From the cell containing the given text, extract its center point as (X, Y) coordinate. 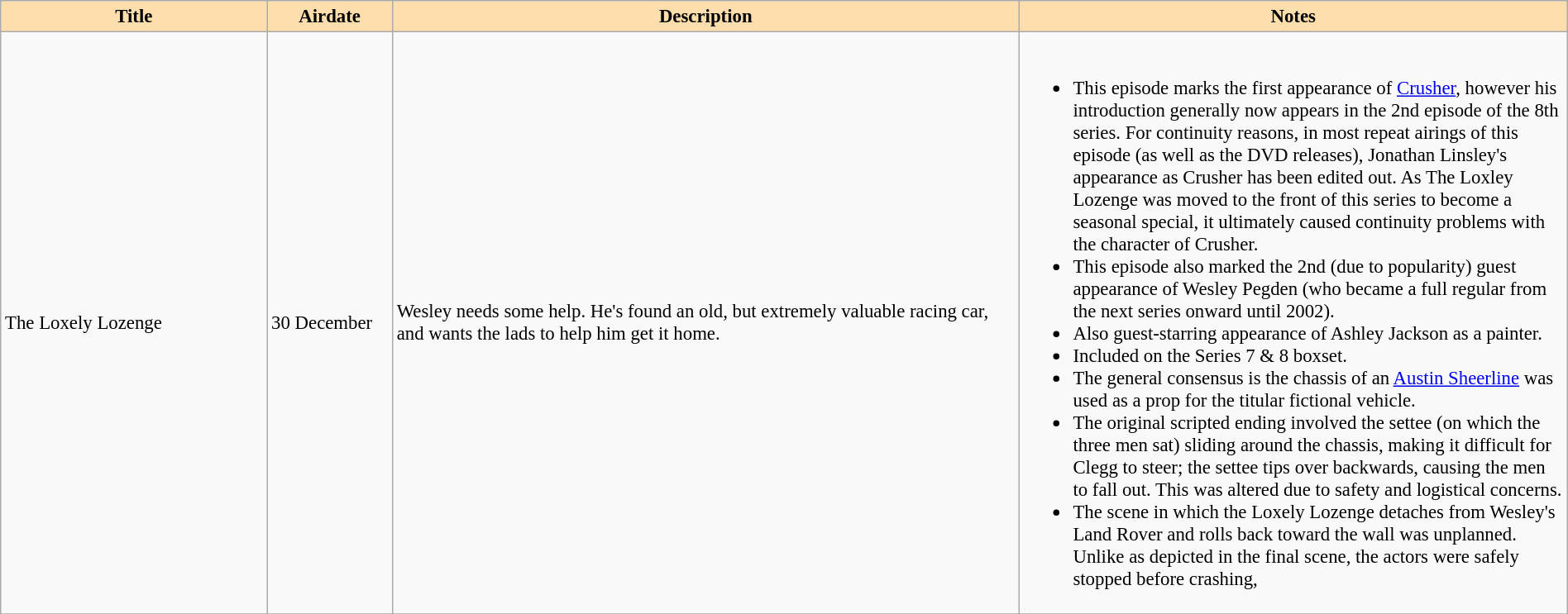
Airdate (330, 17)
Notes (1293, 17)
30 December (330, 323)
Title (134, 17)
Description (705, 17)
Wesley needs some help. He's found an old, but extremely valuable racing car, and wants the lads to help him get it home. (705, 323)
The Loxely Lozenge (134, 323)
